Scan for the cell matching the given text and deliver its (x, y) coordinate at center. 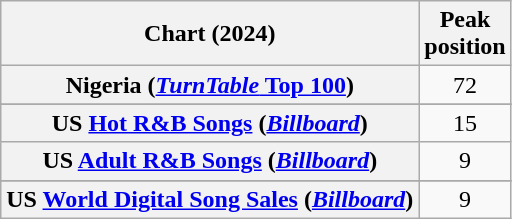
15 (465, 123)
US World Digital Song Sales (Billboard) (210, 199)
Chart (2024) (210, 34)
US Adult R&B Songs (Billboard) (210, 161)
Peakposition (465, 34)
Nigeria (TurnTable Top 100) (210, 85)
72 (465, 85)
US Hot R&B Songs (Billboard) (210, 123)
